Return the [X, Y] coordinate for the center point of the cell that contains the specified text.  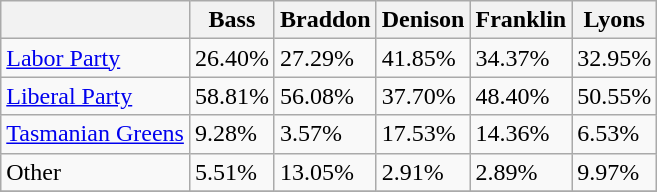
Bass [232, 20]
Tasmanian Greens [96, 134]
Lyons [614, 20]
Braddon [325, 20]
9.28% [232, 134]
6.53% [614, 134]
32.95% [614, 58]
9.97% [614, 172]
41.85% [423, 58]
26.40% [232, 58]
2.91% [423, 172]
37.70% [423, 96]
50.55% [614, 96]
27.29% [325, 58]
14.36% [521, 134]
Labor Party [96, 58]
58.81% [232, 96]
17.53% [423, 134]
Franklin [521, 20]
56.08% [325, 96]
5.51% [232, 172]
3.57% [325, 134]
48.40% [521, 96]
Other [96, 172]
Denison [423, 20]
34.37% [521, 58]
2.89% [521, 172]
13.05% [325, 172]
Liberal Party [96, 96]
